From the cell containing the given text, extract its center point as [X, Y] coordinate. 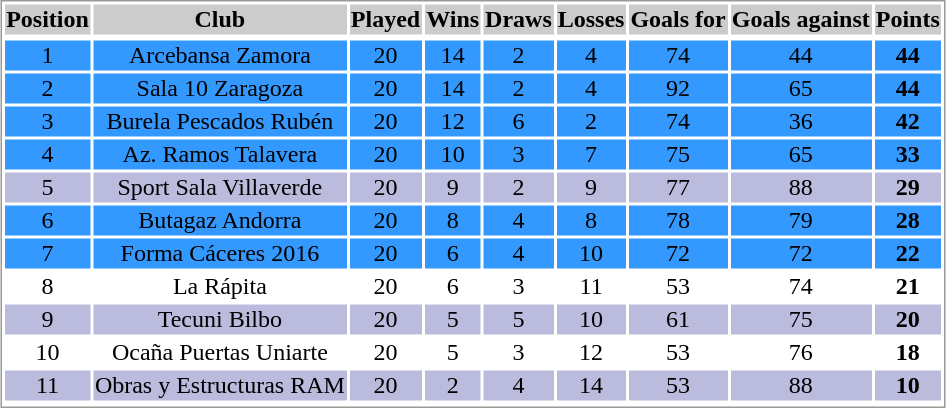
18 [908, 353]
Losses [591, 19]
36 [800, 121]
Played [385, 19]
Wins [453, 19]
Draws [519, 19]
Sala 10 Zaragoza [220, 89]
Obras y Estructuras RAM [220, 385]
Position [48, 19]
Club [220, 19]
Goals against [800, 19]
Ocaña Puertas Uniarte [220, 353]
Forma Cáceres 2016 [220, 253]
76 [800, 353]
77 [678, 187]
Sport Sala Villaverde [220, 187]
92 [678, 89]
21 [908, 287]
Arcebansa Zamora [220, 55]
28 [908, 221]
Points [908, 19]
33 [908, 155]
42 [908, 121]
79 [800, 221]
22 [908, 253]
La Rápita [220, 287]
1 [48, 55]
Goals for [678, 19]
Tecuni Bilbo [220, 319]
29 [908, 187]
Az. Ramos Talavera [220, 155]
Burela Pescados Rubén [220, 121]
Butagaz Andorra [220, 221]
61 [678, 319]
78 [678, 221]
